Locate the cell with the specified text and output its [X, Y] center coordinate. 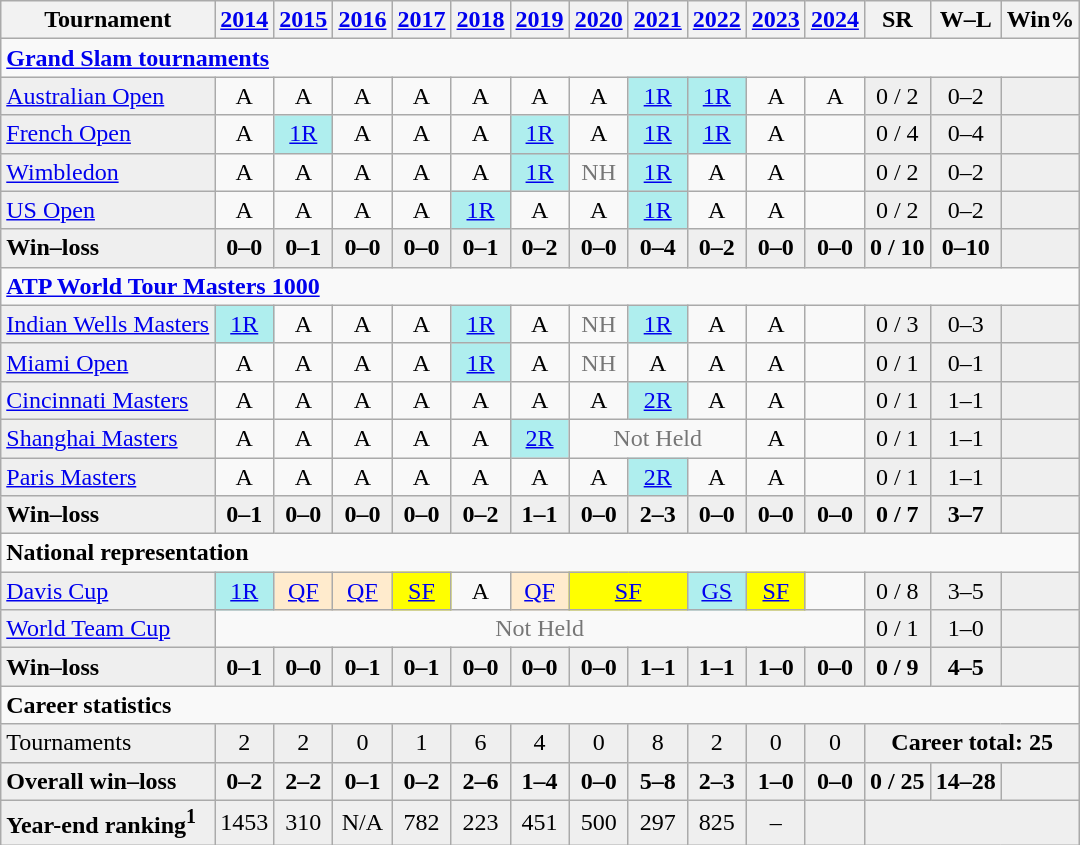
1453 [244, 822]
4 [540, 743]
Wimbledon [108, 172]
3–7 [966, 515]
6 [480, 743]
Cincinnati Masters [108, 400]
Miami Open [108, 362]
2017 [422, 20]
0 / 25 [897, 781]
0 / 4 [897, 134]
0 / 8 [897, 591]
Year-end ranking1 [108, 822]
2022 [716, 20]
2020 [598, 20]
Tournaments [108, 743]
0 / 3 [897, 324]
451 [540, 822]
3–5 [966, 591]
825 [716, 822]
ATP World Tour Masters 1000 [540, 286]
2–2 [304, 781]
Career total: 25 [972, 743]
Australian Open [108, 96]
Win% [1040, 20]
Tournament [108, 20]
223 [480, 822]
Paris Masters [108, 477]
National representation [540, 553]
8 [658, 743]
2–6 [480, 781]
0 / 9 [897, 667]
0 / 7 [897, 515]
Indian Wells Masters [108, 324]
1 [422, 743]
297 [658, 822]
– [776, 822]
14–28 [966, 781]
2023 [776, 20]
500 [598, 822]
French Open [108, 134]
2015 [304, 20]
2016 [362, 20]
Davis Cup [108, 591]
2024 [834, 20]
Career statistics [540, 705]
5–8 [658, 781]
W–L [966, 20]
2014 [244, 20]
2019 [540, 20]
Shanghai Masters [108, 438]
World Team Cup [108, 629]
SR [897, 20]
782 [422, 822]
GS [716, 591]
US Open [108, 210]
310 [304, 822]
1–4 [540, 781]
Grand Slam tournaments [540, 58]
Overall win–loss [108, 781]
N/A [362, 822]
0 / 10 [897, 248]
0–10 [966, 248]
2021 [658, 20]
2018 [480, 20]
0–3 [966, 324]
4–5 [966, 667]
